Capture the cell that displays the provided text and extract its [x, y] central coordinate. 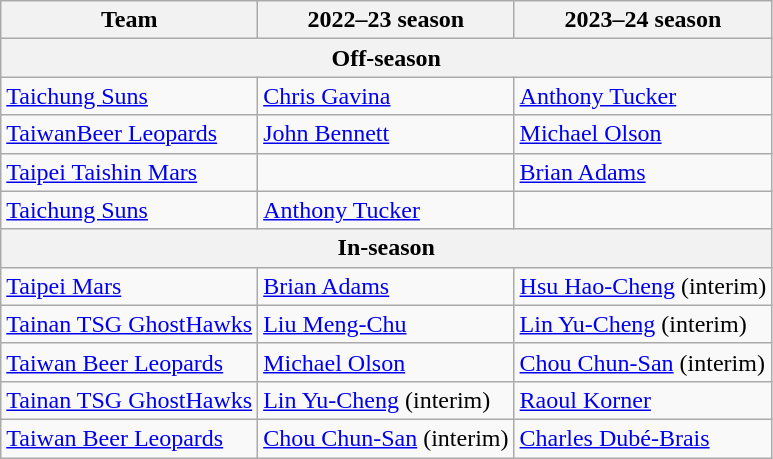
In-season [386, 248]
Chris Gavina [386, 96]
Taipei Mars [130, 286]
2022–23 season [386, 20]
Raoul Korner [643, 400]
John Bennett [386, 134]
Hsu Hao-Cheng (interim) [643, 286]
Liu Meng-Chu [386, 324]
TaiwanBeer Leopards [130, 134]
Taipei Taishin Mars [130, 172]
Charles Dubé-Brais [643, 438]
Off-season [386, 58]
2023–24 season [643, 20]
Team [130, 20]
